Pinpoint the cell where the given text exists, returning its [x, y] midpoint coordinate. 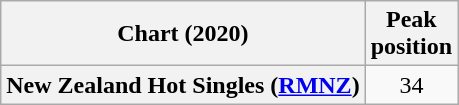
Peakposition [411, 34]
Chart (2020) [183, 34]
34 [411, 85]
New Zealand Hot Singles (RMNZ) [183, 85]
